Locate the cell with the specified text and output its (x, y) center coordinate. 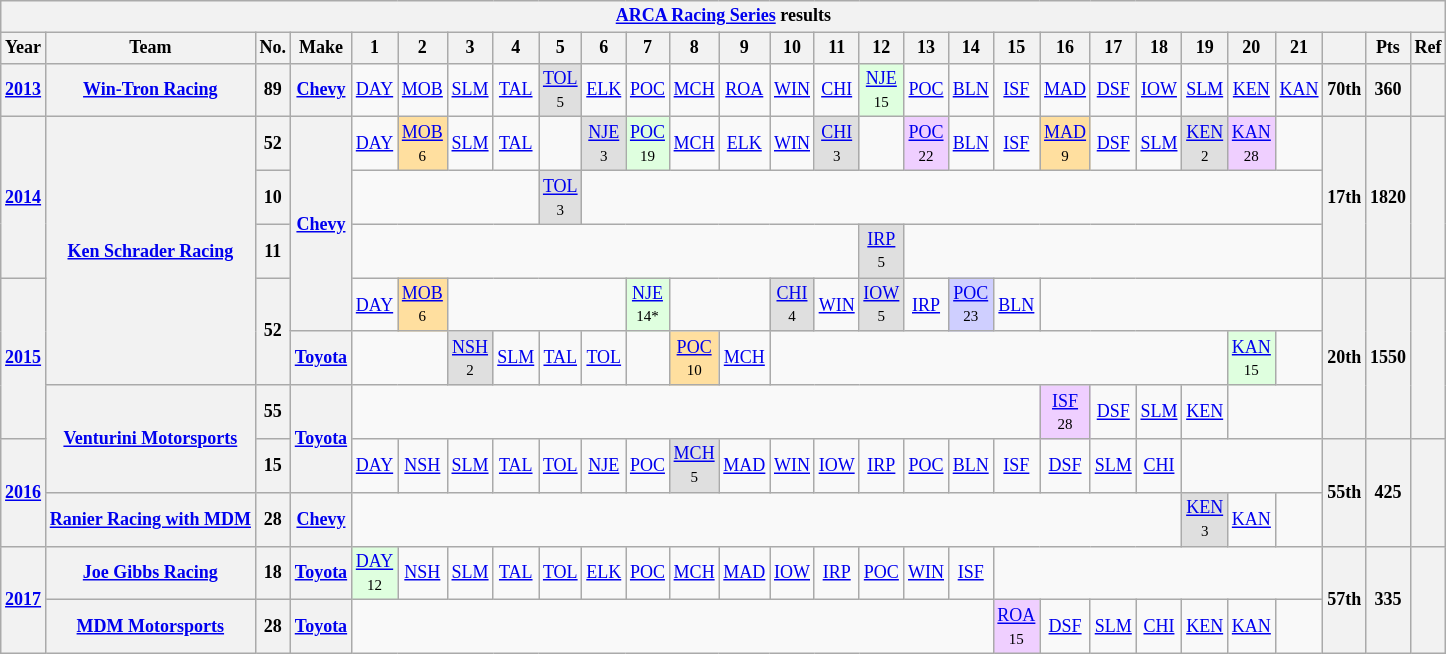
2017 (24, 600)
Joe Gibbs Racing (150, 573)
2 (423, 48)
MAD9 (1066, 144)
IOW5 (882, 305)
KEN3 (1205, 519)
16 (1066, 48)
POC22 (926, 144)
89 (272, 90)
17 (1113, 48)
Make (320, 48)
KAN28 (1252, 144)
55th (1344, 492)
14 (970, 48)
70th (1344, 90)
ROA (744, 90)
TOL3 (560, 197)
MDM Motorsports (150, 627)
Team (150, 48)
POC19 (648, 144)
19 (1205, 48)
57th (1344, 600)
17th (1344, 198)
1550 (1388, 358)
POC23 (970, 305)
Pts (1388, 48)
CHI4 (792, 305)
1820 (1388, 198)
ARCA Racing Series results (724, 16)
425 (1388, 492)
2013 (24, 90)
MOB (423, 90)
360 (1388, 90)
DAY12 (374, 573)
NJE (604, 466)
IRP5 (882, 251)
7 (648, 48)
CHI3 (836, 144)
3 (470, 48)
6 (604, 48)
NJE15 (882, 90)
Ranier Racing with MDM (150, 519)
TOL5 (560, 90)
2014 (24, 198)
2016 (24, 492)
ROA15 (1016, 627)
335 (1388, 600)
2015 (24, 358)
55 (272, 412)
Venturini Motorsports (150, 438)
12 (882, 48)
POC10 (694, 358)
Ken Schrader Racing (150, 251)
KEN2 (1205, 144)
NJE3 (604, 144)
Ref (1428, 48)
MCH5 (694, 466)
4 (516, 48)
No. (272, 48)
NSH2 (470, 358)
21 (1299, 48)
NJE14* (648, 305)
Win-Tron Racing (150, 90)
Year (24, 48)
8 (694, 48)
1 (374, 48)
KAN15 (1252, 358)
13 (926, 48)
ISF28 (1066, 412)
20 (1252, 48)
20th (1344, 358)
5 (560, 48)
9 (744, 48)
